Capture the cell that displays the provided text and extract its (x, y) central coordinate. 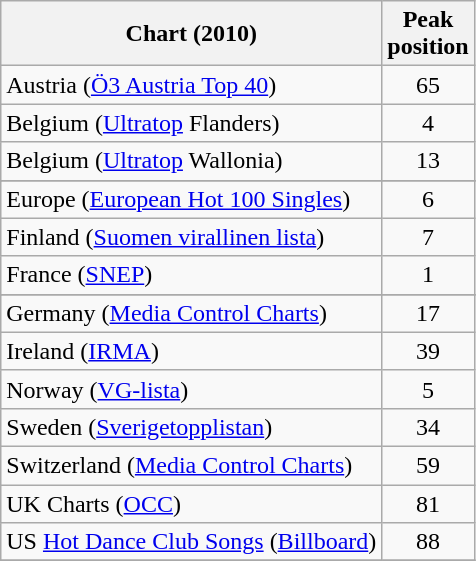
Europe (European Hot 100 Singles) (192, 199)
Finland (Suomen virallinen lista) (192, 237)
59 (428, 465)
UK Charts (OCC) (192, 503)
65 (428, 85)
6 (428, 199)
US Hot Dance Club Songs (Billboard) (192, 542)
Ireland (IRMA) (192, 351)
17 (428, 313)
Switzerland (Media Control Charts) (192, 465)
81 (428, 503)
Sweden (Sverigetopplistan) (192, 427)
4 (428, 123)
France (SNEP) (192, 275)
Norway (VG-lista) (192, 389)
Chart (2010) (192, 34)
39 (428, 351)
Belgium (Ultratop Flanders) (192, 123)
Austria (Ö3 Austria Top 40) (192, 85)
34 (428, 427)
Peakposition (428, 34)
Germany (Media Control Charts) (192, 313)
13 (428, 161)
5 (428, 389)
7 (428, 237)
1 (428, 275)
Belgium (Ultratop Wallonia) (192, 161)
88 (428, 542)
